Locate the cell with the specified text and output its [x, y] center coordinate. 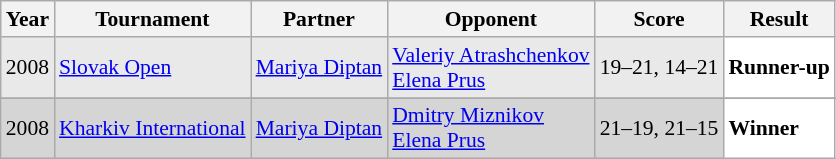
Opponent [490, 19]
Slovak Open [152, 68]
Result [778, 19]
Tournament [152, 19]
19–21, 14–21 [660, 68]
21–19, 21–15 [660, 128]
Runner-up [778, 68]
Partner [320, 19]
Year [28, 19]
Score [660, 19]
Kharkiv International [152, 128]
Valeriy Atrashchenkov Elena Prus [490, 68]
Winner [778, 128]
Dmitry Miznikov Elena Prus [490, 128]
